Locate the cell with the specified text and output its [x, y] center coordinate. 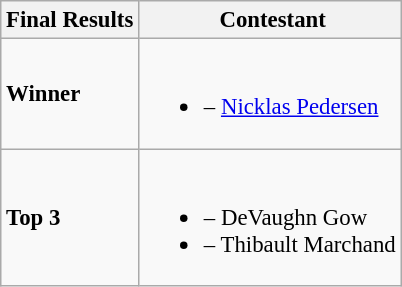
Winner [70, 94]
– Nicklas Pedersen [270, 94]
Final Results [70, 20]
– DeVaughn Gow – Thibault Marchand [270, 218]
Contestant [270, 20]
Top 3 [70, 218]
